Extract the [x, y] coordinate from the center of the cell holding the provided text.  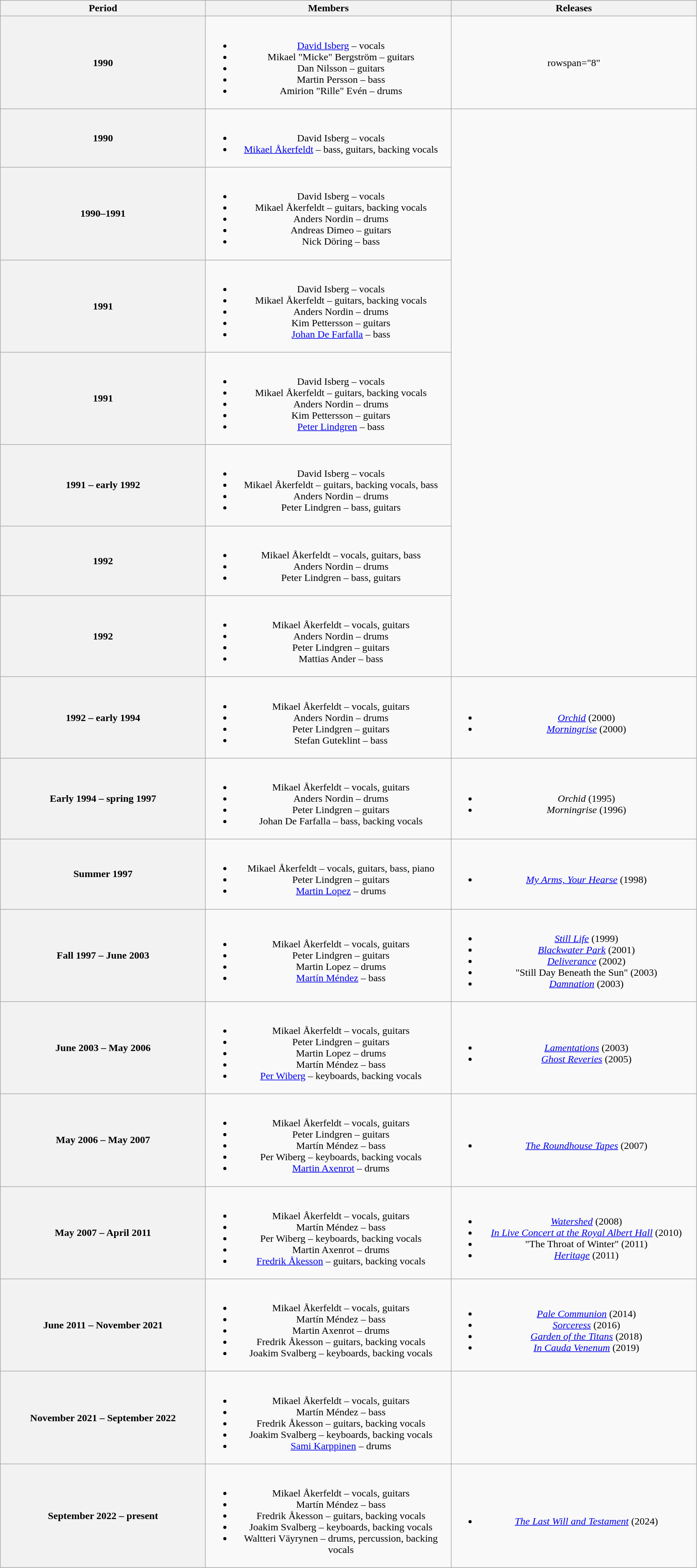
1990–1991 [103, 213]
Mikael Åkerfeldt – vocals, guitarsPeter Lindgren – guitarsMartin Lopez – drumsMartín Méndez – bassPer Wiberg – keyboards, backing vocals [329, 1048]
1991 – early 1992 [103, 485]
rowspan="8" [574, 63]
May 2006 – May 2007 [103, 1140]
The Last Will and Testament (2024) [574, 1516]
Orchid (2000) Morningrise (2000) [574, 717]
Orchid (1995)Morningrise (1996) [574, 798]
Mikael Åkerfeldt – vocals, guitars, bass, pianoPeter Lindgren – guitarsMartin Lopez – drums [329, 874]
David Isberg – vocalsMikael Åkerfeldt – guitars, backing vocalsAnders Nordin – drumsAndreas Dimeo – guitarsNick Döring – bass [329, 213]
David Isberg – vocalsMikael Åkerfeldt – guitars, backing vocalsAnders Nordin – drumsKim Pettersson – guitarsPeter Lindgren – bass [329, 398]
My Arms, Your Hearse (1998) [574, 874]
May 2007 – April 2011 [103, 1233]
Still Life (1999)Blackwater Park (2001)Deliverance (2002)"Still Day Beneath the Sun" (2003)Damnation (2003) [574, 955]
Watershed (2008)In Live Concert at the Royal Albert Hall (2010)"The Throat of Winter" (2011)Heritage (2011) [574, 1233]
Early 1994 – spring 1997 [103, 798]
Fall 1997 – June 2003 [103, 955]
Mikael Åkerfeldt – vocals, guitarsAnders Nordin – drumsPeter Lindgren – guitarsMattias Ander – bass [329, 636]
Mikael Åkerfeldt – vocals, guitars, bassAnders Nordin – drumsPeter Lindgren – bass, guitars [329, 560]
June 2011 – November 2021 [103, 1325]
Summer 1997 [103, 874]
Mikael Åkerfeldt – vocals, guitarsAnders Nordin – drumsPeter Lindgren – guitarsStefan Guteklint – bass [329, 717]
Period [103, 8]
The Roundhouse Tapes (2007) [574, 1140]
Members [329, 8]
David Isberg – vocalsMikael "Micke" Bergström – guitarsDan Nilsson – guitarsMartin Persson – bassAmirion "Rille" Evén – drums [329, 63]
Mikael Åkerfeldt – vocals, guitarsAnders Nordin – drumsPeter Lindgren – guitarsJohan De Farfalla – bass, backing vocals [329, 798]
Mikael Åkerfeldt – vocals, guitarsPeter Lindgren – guitarsMartín Méndez – bassPer Wiberg – keyboards, backing vocalsMartin Axenrot – drums [329, 1140]
David Isberg – vocalsMikael Åkerfeldt – guitars, backing vocals, bassAnders Nordin – drumsPeter Lindgren – bass, guitars [329, 485]
Mikael Åkerfeldt – vocals, guitarsPeter Lindgren – guitarsMartin Lopez – drumsMartín Méndez – bass [329, 955]
Releases [574, 8]
David Isberg – vocalsMikael Åkerfeldt – guitars, backing vocalsAnders Nordin – drumsKim Pettersson – guitarsJohan De Farfalla – bass [329, 306]
November 2021 – September 2022 [103, 1418]
June 2003 – May 2006 [103, 1048]
David Isberg – vocalsMikael Åkerfeldt – bass, guitars, backing vocals [329, 138]
Lamentations (2003)Ghost Reveries (2005) [574, 1048]
September 2022 – present [103, 1516]
Pale Communion (2014)Sorceress (2016)Garden of the Titans (2018)In Cauda Venenum (2019) [574, 1325]
1992 – early 1994 [103, 717]
